Return the (X, Y) coordinate for the center point of the cell that contains the specified text.  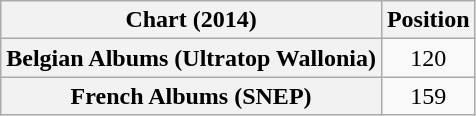
159 (428, 96)
Chart (2014) (192, 20)
French Albums (SNEP) (192, 96)
Belgian Albums (Ultratop Wallonia) (192, 58)
Position (428, 20)
120 (428, 58)
